Find where the given text appears and provide that cell's center as (x, y) coordinate. 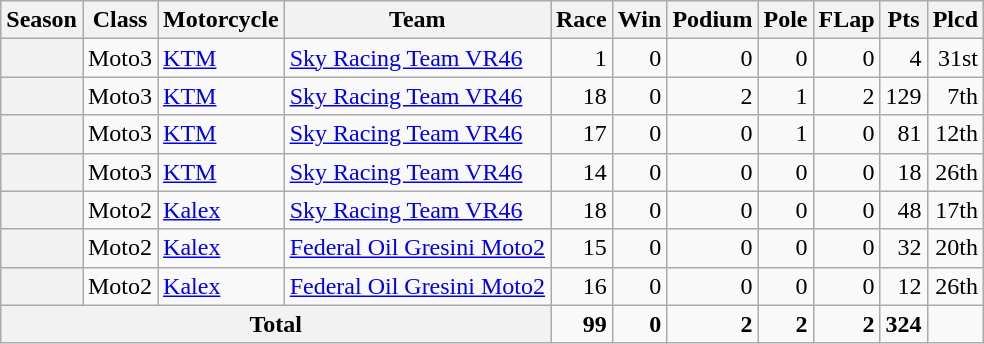
81 (904, 134)
48 (904, 210)
Pole (786, 20)
129 (904, 96)
FLap (846, 20)
15 (581, 248)
Total (276, 324)
17th (955, 210)
Season (42, 20)
Plcd (955, 20)
324 (904, 324)
12 (904, 286)
17 (581, 134)
7th (955, 96)
Race (581, 20)
Win (640, 20)
32 (904, 248)
Class (120, 20)
31st (955, 58)
99 (581, 324)
16 (581, 286)
Motorcycle (222, 20)
Team (417, 20)
14 (581, 172)
Pts (904, 20)
20th (955, 248)
Podium (712, 20)
4 (904, 58)
12th (955, 134)
